Find where the given text appears and provide that cell's center as (x, y) coordinate. 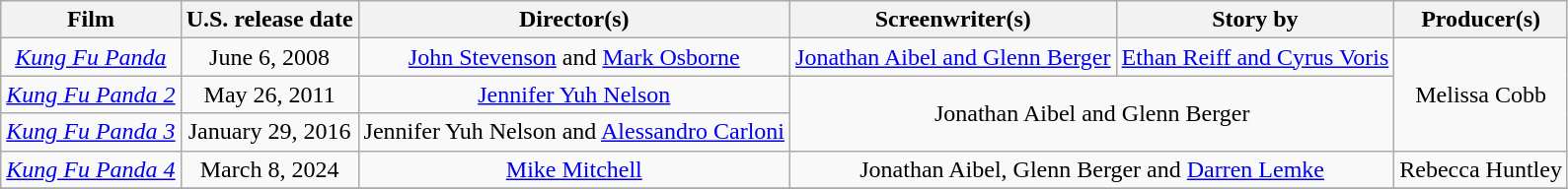
Producer(s) (1481, 20)
Ethan Reiff and Cyrus Voris (1255, 57)
March 8, 2024 (269, 169)
Melissa Cobb (1481, 94)
May 26, 2011 (269, 94)
Story by (1255, 20)
Screenwriter(s) (953, 20)
Kung Fu Panda (91, 57)
Film (91, 20)
Kung Fu Panda 2 (91, 94)
Rebecca Huntley (1481, 169)
Director(s) (574, 20)
Kung Fu Panda 4 (91, 169)
June 6, 2008 (269, 57)
Jonathan Aibel, Glenn Berger and Darren Lemke (1092, 169)
John Stevenson and Mark Osborne (574, 57)
U.S. release date (269, 20)
Jennifer Yuh Nelson (574, 94)
Jennifer Yuh Nelson and Alessandro Carloni (574, 132)
Mike Mitchell (574, 169)
Kung Fu Panda 3 (91, 132)
January 29, 2016 (269, 132)
